Output the (X, Y) coordinate of the center of the cell containing the given text.  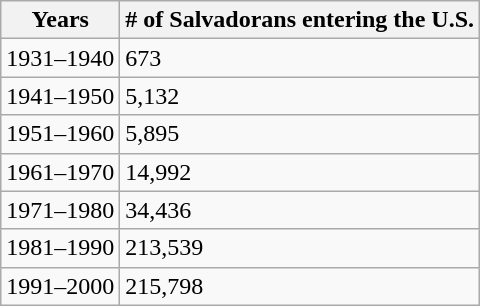
673 (300, 58)
5,895 (300, 134)
1941–1950 (60, 96)
213,539 (300, 248)
14,992 (300, 172)
1991–2000 (60, 286)
1971–1980 (60, 210)
1931–1940 (60, 58)
215,798 (300, 286)
34,436 (300, 210)
# of Salvadorans entering the U.S. (300, 20)
1961–1970 (60, 172)
1951–1960 (60, 134)
Years (60, 20)
5,132 (300, 96)
1981–1990 (60, 248)
